For the text-containing cell, return its midpoint in (X, Y) coordinate format. 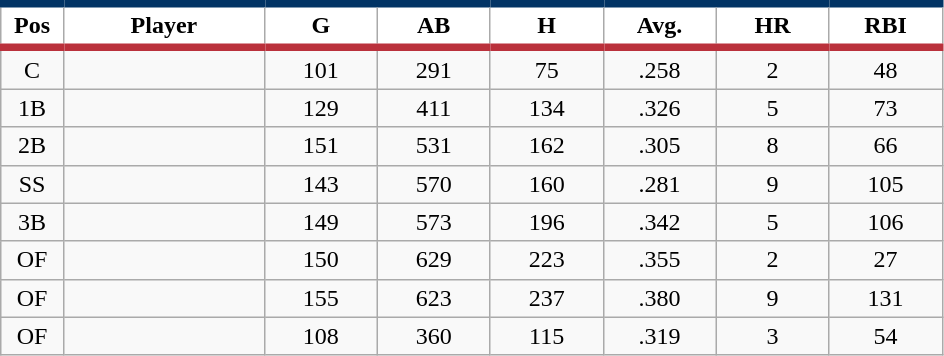
54 (886, 336)
2B (32, 146)
149 (320, 222)
3B (32, 222)
.305 (660, 146)
.281 (660, 184)
105 (886, 184)
1B (32, 108)
48 (886, 68)
Avg. (660, 26)
108 (320, 336)
223 (546, 260)
131 (886, 298)
162 (546, 146)
151 (320, 146)
.342 (660, 222)
Pos (32, 26)
237 (546, 298)
Player (164, 26)
.326 (660, 108)
531 (434, 146)
360 (434, 336)
3 (772, 336)
155 (320, 298)
629 (434, 260)
134 (546, 108)
66 (886, 146)
RBI (886, 26)
C (32, 68)
G (320, 26)
H (546, 26)
AB (434, 26)
150 (320, 260)
115 (546, 336)
.319 (660, 336)
570 (434, 184)
196 (546, 222)
101 (320, 68)
73 (886, 108)
75 (546, 68)
SS (32, 184)
143 (320, 184)
.380 (660, 298)
HR (772, 26)
411 (434, 108)
8 (772, 146)
573 (434, 222)
291 (434, 68)
129 (320, 108)
27 (886, 260)
106 (886, 222)
160 (546, 184)
.355 (660, 260)
.258 (660, 68)
623 (434, 298)
